Detect which cell encompasses the target text, then output its [X, Y] center coordinate. 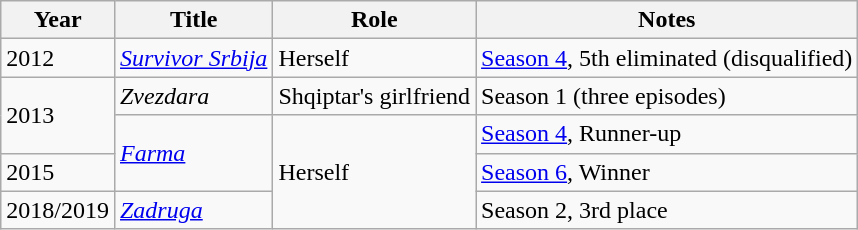
Title [193, 20]
Season 4, 5th eliminated (disqualified) [667, 58]
Notes [667, 20]
Season 6, Winner [667, 172]
2012 [58, 58]
2015 [58, 172]
Season 1 (three episodes) [667, 96]
Season 2, 3rd place [667, 210]
Farma [193, 153]
Season 4, Runner-up [667, 134]
Survivor Srbija [193, 58]
Zadruga [193, 210]
Zvezdara [193, 96]
2018/2019 [58, 210]
Year [58, 20]
2013 [58, 115]
Shqiptar's girlfriend [374, 96]
Role [374, 20]
